Return the [x, y] coordinate for the center point of the cell that contains the specified text.  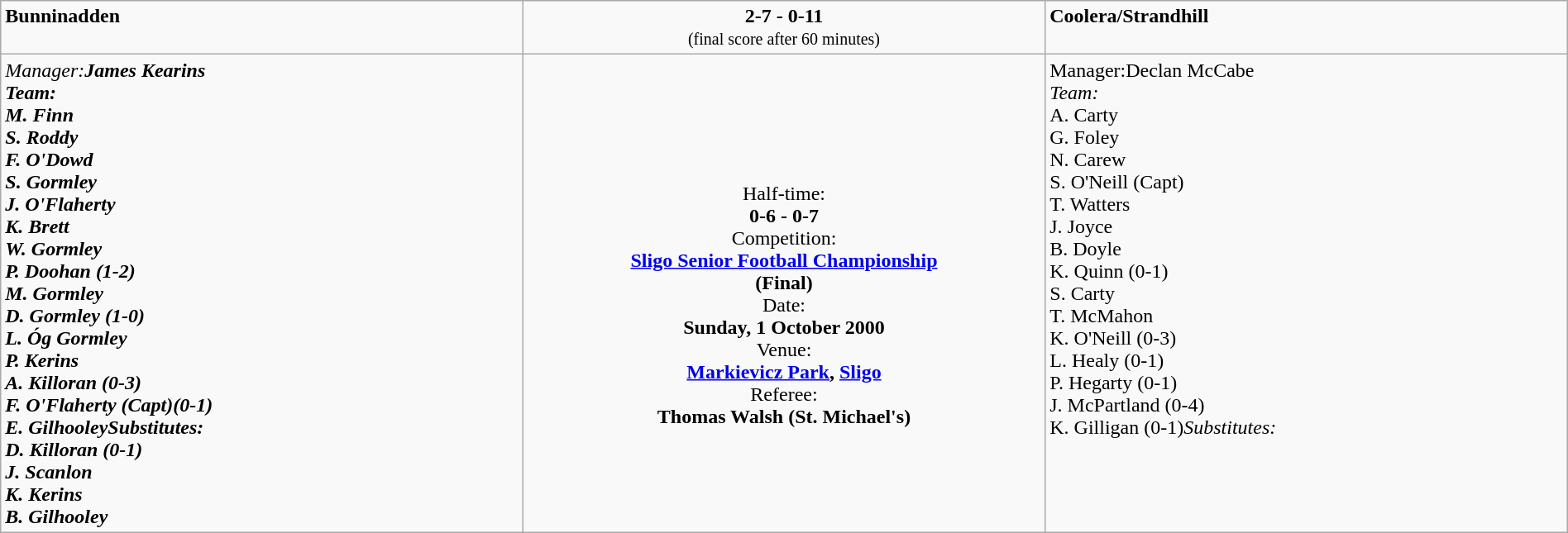
Coolera/Strandhill [1307, 28]
Bunninadden [262, 28]
2-7 - 0-11(final score after 60 minutes) [784, 28]
